Return [x, y] of the center of cell containing provided text 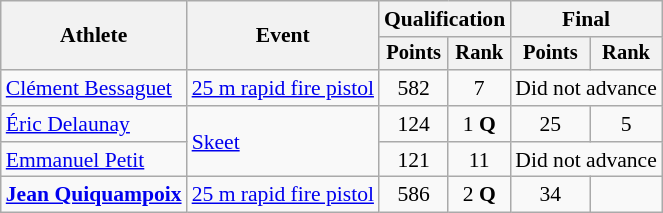
124 [414, 124]
Athlete [94, 36]
Clément Bessaguet [94, 88]
Jean Quiquampoix [94, 195]
1 Q [479, 124]
586 [414, 195]
Qualification [444, 19]
121 [414, 160]
5 [626, 124]
Skeet [283, 142]
Event [283, 36]
7 [479, 88]
Éric Delaunay [94, 124]
Final [586, 19]
11 [479, 160]
34 [550, 195]
582 [414, 88]
Emmanuel Petit [94, 160]
25 [550, 124]
2 Q [479, 195]
